Determine the [X, Y] coordinate at the center of the cell enclosing the given text.  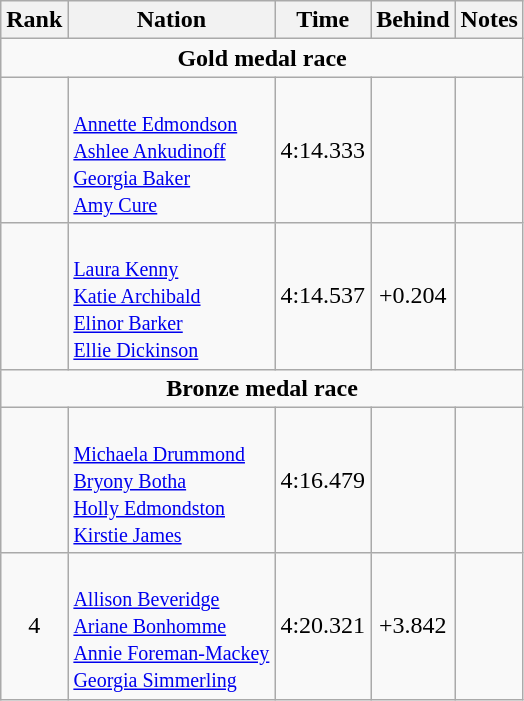
+0.204 [413, 296]
4:14.333 [323, 150]
Notes [489, 20]
Allison BeveridgeAriane BonhommeAnnie Foreman-MackeyGeorgia Simmerling [172, 626]
4:16.479 [323, 480]
4:20.321 [323, 626]
Behind [413, 20]
Annette EdmondsonAshlee AnkudinoffGeorgia BakerAmy Cure [172, 150]
4 [34, 626]
Nation [172, 20]
Rank [34, 20]
Laura KennyKatie ArchibaldElinor BarkerEllie Dickinson [172, 296]
Time [323, 20]
Michaela DrummondBryony BothaHolly EdmondstonKirstie James [172, 480]
Gold medal race [262, 58]
4:14.537 [323, 296]
Bronze medal race [262, 388]
+3.842 [413, 626]
